Identify which cell holds the provided text, then report its (x, y) central coordinate. 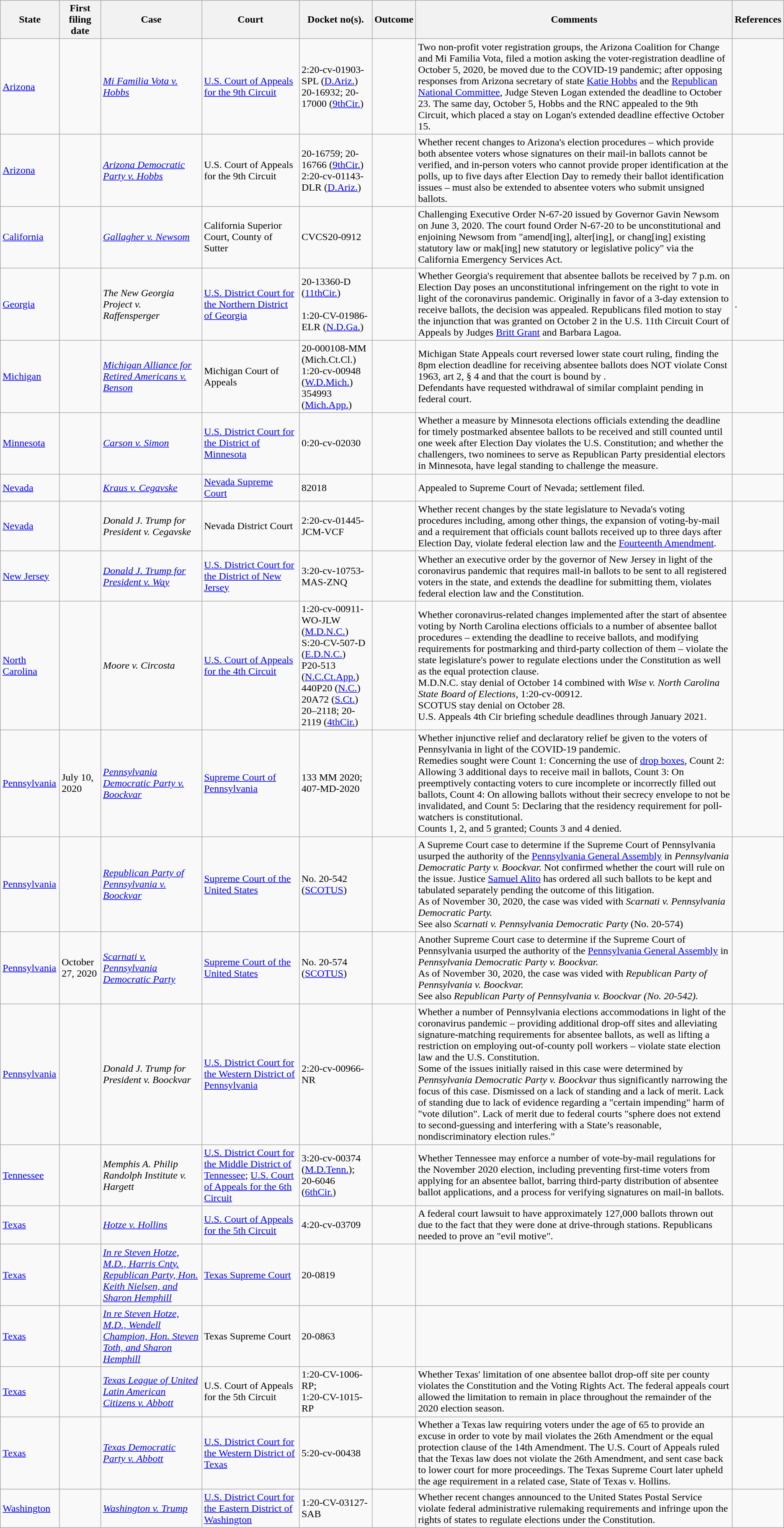
Michigan (30, 376)
In re Steven Hotze, M.D., Wendell Champion, Hon. Steven Toth, and Sharon Hemphill (151, 1336)
3:20-cv-10753-MAS-ZNQ (335, 576)
Kraus v. Cegavske (151, 488)
Texas League of United Latin American Citizens v. Abbott (151, 1392)
2:20-cv-01445-JCM-VCF (335, 526)
Arizona Democratic Party v. Hobbs (151, 170)
No. 20-574 (SCOTUS) (335, 968)
Appealed to Supreme Court of Nevada; settlement filed. (574, 488)
. (758, 304)
July 10, 2020 (80, 783)
Hotze v. Hollins (151, 1225)
Case (151, 20)
Carson v. Simon (151, 443)
Tennessee (30, 1175)
The New Georgia Project v. Raffensperger (151, 304)
U.S. District Court for the Western District of Pennsylvania (250, 1074)
Washington v. Trump (151, 1508)
U.S. District Court for the District of Minnesota (250, 443)
3:20-cv-00374 (M.D.Tenn.); 20-6046 (6thCir.) (335, 1175)
U.S. District Court for the Western District of Texas (250, 1453)
4:20-cv-03709 (335, 1225)
Republican Party of Pennsylvania v. Boockvar (151, 884)
20-16759; 20-16766 (9thCir.)2:20-cv-01143-DLR (D.Ariz.) (335, 170)
0:20-cv-02030 (335, 443)
U.S. District Court for the Eastern District of Washington (250, 1508)
Scarnati v. Pennsylvania Democratic Party (151, 968)
Moore v. Circosta (151, 665)
20-0819 (335, 1275)
Nevada District Court (250, 526)
References (758, 20)
Donald J. Trump for President v. Way (151, 576)
Supreme Court of Pennsylvania (250, 783)
Gallagher v. Newsom (151, 237)
U.S. District Court for the Middle District of Tennessee; U.S. Court of Appeals for the 6th Circuit (250, 1175)
Nevada Supreme Court (250, 488)
20-000108-MM (Mich.Ct.Cl.)1:20-cv-00948 (W.D.Mich.)354993 (Mich.App.) (335, 376)
133 MM 2020; 407-MD-2020 (335, 783)
Washington (30, 1508)
U.S. District Court for the District of New Jersey (250, 576)
Texas Democratic Party v. Abbott (151, 1453)
5:20-cv-00438 (335, 1453)
U.S. District Court for the Northern District of Georgia (250, 304)
20-13360-D (11thCir.)1:20-CV-01986-ELR (N.D.Ga.) (335, 304)
New Jersey (30, 576)
October 27, 2020 (80, 968)
Donald J. Trump for President v. Boockvar (151, 1074)
California (30, 237)
Comments (574, 20)
State (30, 20)
In re Steven Hotze, M.D., Harris Cnty. Republican Party, Hon. Keith Nielsen, and Sharon Hemphill (151, 1275)
U.S. Court of Appeals for the 4th Circuit (250, 665)
Memphis A. Philip Randolph Institute v. Hargett (151, 1175)
1:20-CV-03127-SAB (335, 1508)
Minnesota (30, 443)
Michigan Court of Appeals (250, 376)
82018 (335, 488)
Pennsylvania Democratic Party v. Boockvar (151, 783)
Donald J. Trump for President v. Cegavske (151, 526)
Outcome (394, 20)
1:20-CV-1006-RP; 1:20-CV-1015-RP (335, 1392)
No. 20-542 (SCOTUS) (335, 884)
2:20-cv-01903-SPL (D.Ariz.)20-16932; 20-17000 (9thCir.) (335, 86)
Georgia (30, 304)
20-0863 (335, 1336)
California Superior Court, County of Sutter (250, 237)
First filing date (80, 20)
2:20-cv-00966-NR (335, 1074)
Court (250, 20)
1:20-cv-00911-WO-JLW (M.D.N.C.)S:20-CV-507-D (E.D.N.C.)P20-513 (N.C.Ct.App.)440P20 (N.C.)20A72 (S.Ct.)20–2118; 20-2119 (4thCir.) (335, 665)
CVCS20-0912 (335, 237)
Michigan Alliance for Retired Americans v. Benson (151, 376)
North Carolina (30, 665)
Mi Familia Vota v. Hobbs (151, 86)
Docket no(s). (335, 20)
